For the text-containing cell, return its midpoint in (X, Y) coordinate format. 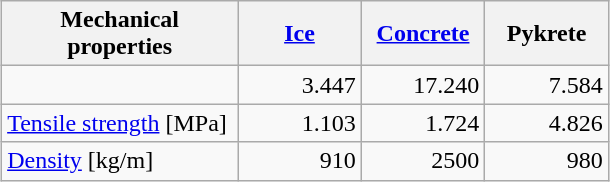
980 (547, 161)
Tensile strength [MPa] (120, 123)
910 (300, 161)
2500 (423, 161)
17.240 (423, 85)
7.584 (547, 85)
1.103 (300, 123)
Ice (300, 34)
Mechanical properties (120, 34)
Pykrete (547, 34)
1.724 (423, 123)
Concrete (423, 34)
3.447 (300, 85)
Density [kg/m] (120, 161)
4.826 (547, 123)
